Pinpoint the cell where the given text exists, returning its (X, Y) midpoint coordinate. 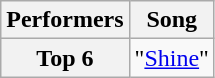
Performers (65, 20)
Song (172, 20)
"Shine" (172, 58)
Top 6 (65, 58)
